Identify which cell holds the provided text, then report its (x, y) central coordinate. 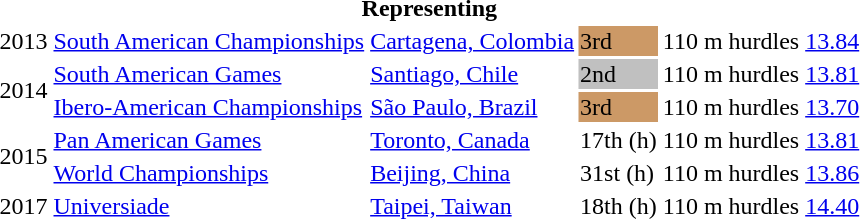
Santiago, Chile (472, 74)
South American Games (209, 74)
2nd (619, 74)
Cartagena, Colombia (472, 41)
17th (h) (619, 140)
Pan American Games (209, 140)
31st (h) (619, 173)
Ibero-American Championships (209, 107)
Beijing, China (472, 173)
Toronto, Canada (472, 140)
São Paulo, Brazil (472, 107)
World Championships (209, 173)
South American Championships (209, 41)
